Return the [x, y] coordinate for the center point of the cell that contains the specified text.  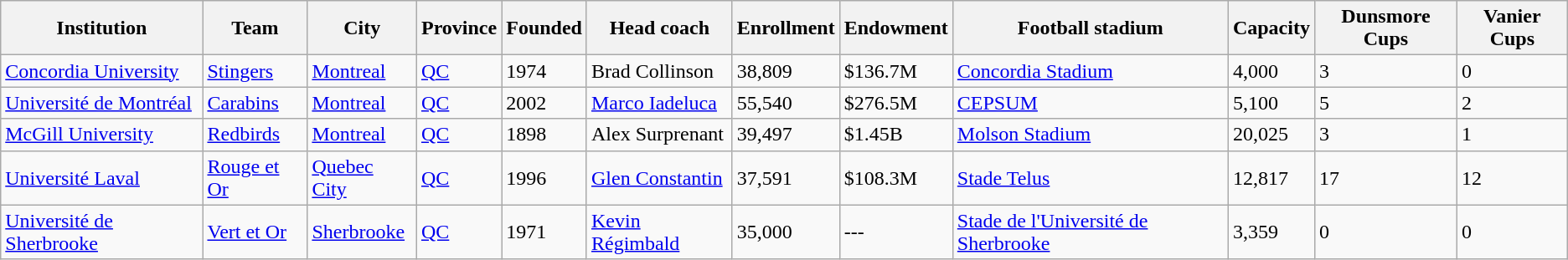
Molson Stadium [1091, 135]
1898 [544, 135]
Alex Surprenant [659, 135]
55,540 [786, 103]
2 [1512, 103]
39,497 [786, 135]
Vert et Or [255, 232]
1 [1512, 135]
Sherbrooke [362, 232]
Université de Montréal [102, 103]
Capacity [1271, 28]
Université Laval [102, 177]
--- [896, 232]
Endowment [896, 28]
Stade Telus [1091, 177]
Concordia Stadium [1091, 71]
Vanier Cups [1512, 28]
City [362, 28]
Dunsmore Cups [1385, 28]
Stingers [255, 71]
12,817 [1271, 177]
3,359 [1271, 232]
$276.5M [896, 103]
Founded [544, 28]
Kevin Régimbald [659, 232]
$1.45B [896, 135]
5,100 [1271, 103]
Stade de l'Université de Sherbrooke [1091, 232]
$108.3M [896, 177]
38,809 [786, 71]
Brad Collinson [659, 71]
Enrollment [786, 28]
1996 [544, 177]
1974 [544, 71]
5 [1385, 103]
Team [255, 28]
Head coach [659, 28]
35,000 [786, 232]
Université de Sherbrooke [102, 232]
Institution [102, 28]
4,000 [1271, 71]
12 [1512, 177]
Carabins [255, 103]
20,025 [1271, 135]
McGill University [102, 135]
Concordia University [102, 71]
Football stadium [1091, 28]
17 [1385, 177]
$136.7M [896, 71]
Rouge et Or [255, 177]
2002 [544, 103]
Redbirds [255, 135]
Glen Constantin [659, 177]
37,591 [786, 177]
Quebec City [362, 177]
Province [459, 28]
CEPSUM [1091, 103]
1971 [544, 232]
Marco Iadeluca [659, 103]
